Determine the (x, y) coordinate at the center of the cell enclosing the given text.  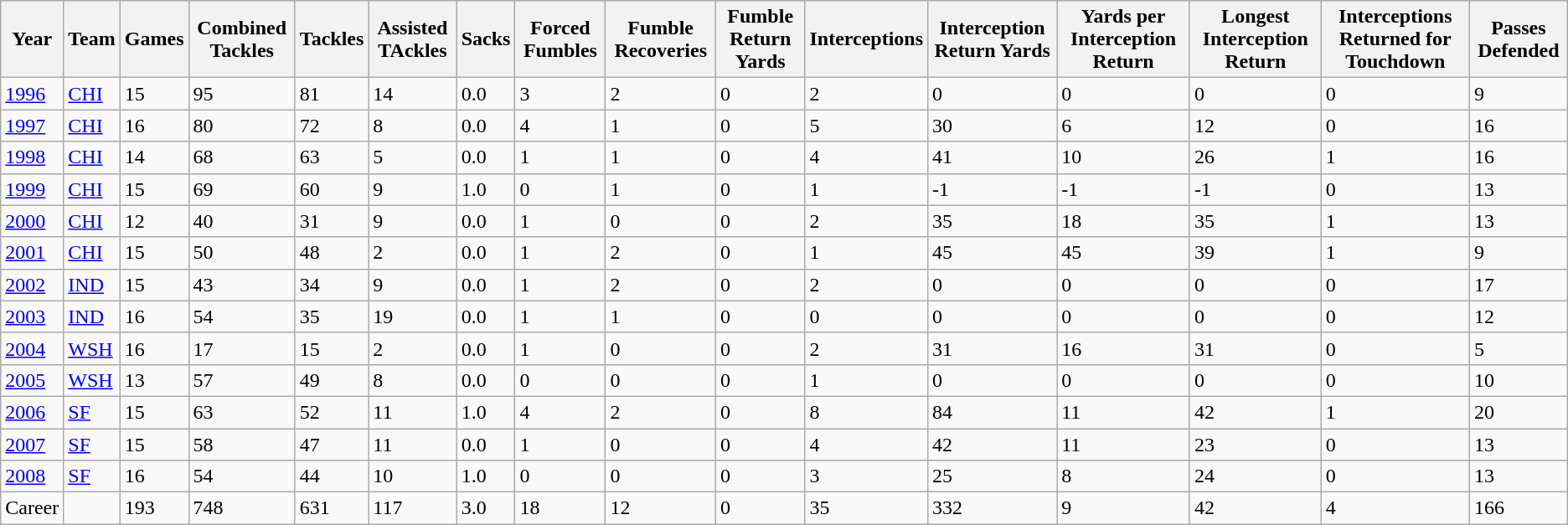
Year (32, 39)
68 (241, 157)
2006 (32, 412)
2005 (32, 380)
Passes Defended (1518, 39)
2003 (32, 317)
47 (332, 445)
41 (993, 157)
39 (1255, 253)
6 (1124, 126)
748 (241, 508)
1998 (32, 157)
81 (332, 94)
2000 (32, 221)
80 (241, 126)
Fumble Recoveries (661, 39)
3.0 (486, 508)
2008 (32, 476)
Interceptions (866, 39)
1997 (32, 126)
20 (1518, 412)
25 (993, 476)
2002 (32, 285)
1999 (32, 189)
40 (241, 221)
332 (993, 508)
1996 (32, 94)
34 (332, 285)
Fumble Return Yards (761, 39)
193 (154, 508)
Longest Interception Return (1255, 39)
52 (332, 412)
19 (412, 317)
166 (1518, 508)
95 (241, 94)
24 (1255, 476)
Games (154, 39)
2004 (32, 348)
43 (241, 285)
69 (241, 189)
117 (412, 508)
26 (1255, 157)
Yards per Interception Return (1124, 39)
Interception Return Yards (993, 39)
Sacks (486, 39)
60 (332, 189)
72 (332, 126)
Tackles (332, 39)
30 (993, 126)
23 (1255, 445)
631 (332, 508)
2001 (32, 253)
44 (332, 476)
Team (92, 39)
Interceptions Returned for Touchdown (1395, 39)
57 (241, 380)
49 (332, 380)
48 (332, 253)
Combined Tackles (241, 39)
84 (993, 412)
58 (241, 445)
50 (241, 253)
Career (32, 508)
2007 (32, 445)
Forced Fumbles (560, 39)
Assisted TAckles (412, 39)
